Pinpoint the cell where the given text exists, returning its [x, y] midpoint coordinate. 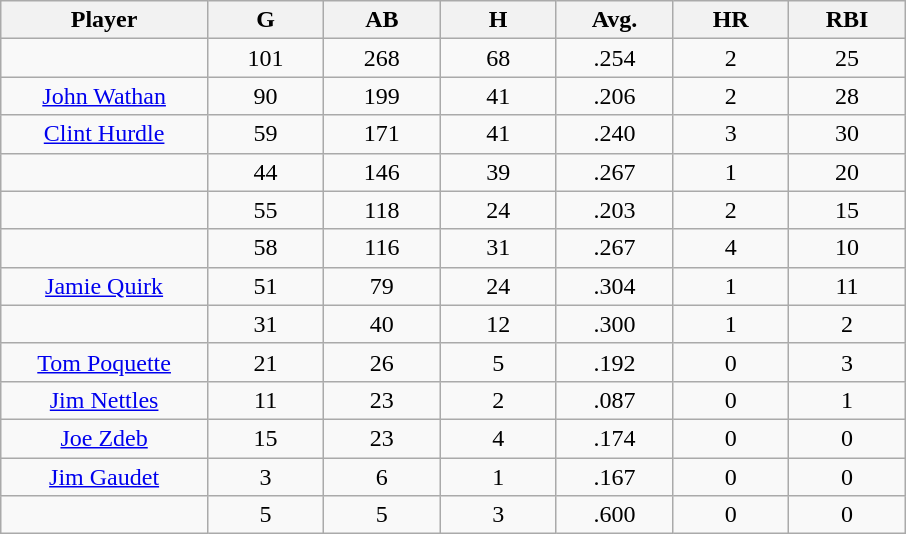
Tom Poquette [104, 362]
199 [382, 96]
.192 [614, 362]
Jamie Quirk [104, 286]
39 [498, 172]
79 [382, 286]
.206 [614, 96]
171 [382, 134]
.300 [614, 324]
Jim Gaudet [104, 477]
58 [265, 248]
.240 [614, 134]
.203 [614, 210]
Clint Hurdle [104, 134]
59 [265, 134]
G [265, 20]
.167 [614, 477]
30 [847, 134]
.174 [614, 438]
101 [265, 58]
AB [382, 20]
28 [847, 96]
90 [265, 96]
118 [382, 210]
Jim Nettles [104, 400]
20 [847, 172]
H [498, 20]
268 [382, 58]
10 [847, 248]
25 [847, 58]
Avg. [614, 20]
146 [382, 172]
21 [265, 362]
68 [498, 58]
RBI [847, 20]
.304 [614, 286]
12 [498, 324]
.254 [614, 58]
Player [104, 20]
26 [382, 362]
116 [382, 248]
51 [265, 286]
44 [265, 172]
55 [265, 210]
John Wathan [104, 96]
.600 [614, 515]
Joe Zdeb [104, 438]
40 [382, 324]
.087 [614, 400]
HR [731, 20]
6 [382, 477]
